Output the (X, Y) coordinate of the center of the cell containing the given text.  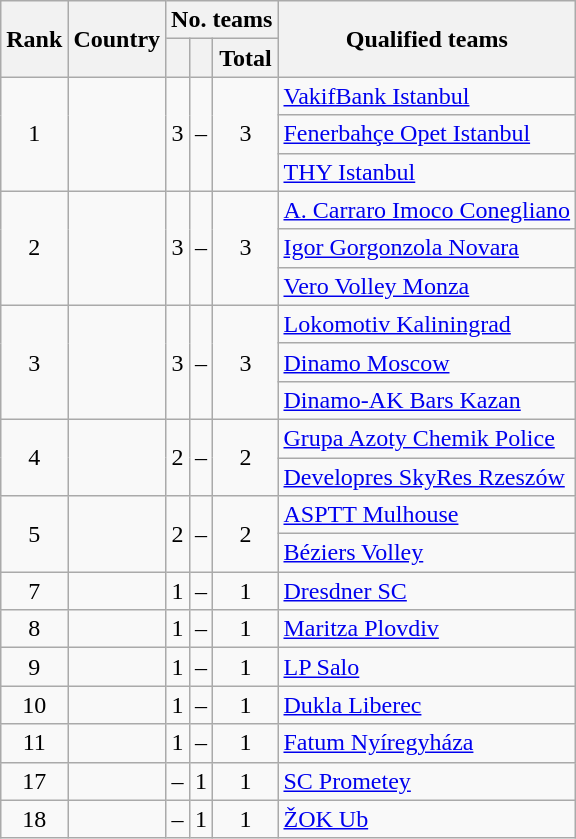
VakifBank Istanbul (427, 96)
ASPTT Mulhouse (427, 515)
Total (246, 58)
Rank (34, 39)
LP Salo (427, 667)
Qualified teams (427, 39)
Fenerbahçe Opet Istanbul (427, 134)
A. Carraro Imoco Conegliano (427, 210)
SC Prometey (427, 781)
Dinamo Moscow (427, 362)
Dresdner SC (427, 591)
Béziers Volley (427, 553)
Igor Gorgonzola Novara (427, 248)
Country (117, 39)
ŽOK Ub (427, 819)
4 (34, 457)
11 (34, 743)
18 (34, 819)
Maritza Plovdiv (427, 629)
Grupa Azoty Chemik Police (427, 438)
Dukla Liberec (427, 705)
10 (34, 705)
No. teams (222, 20)
17 (34, 781)
THY Istanbul (427, 172)
8 (34, 629)
Dinamo-AK Bars Kazan (427, 400)
9 (34, 667)
5 (34, 534)
Fatum Nyíregyháza (427, 743)
7 (34, 591)
Developres SkyRes Rzeszów (427, 477)
Vero Volley Monza (427, 286)
Lokomotiv Kaliningrad (427, 324)
